Identify which cell holds the provided text, then report its [X, Y] central coordinate. 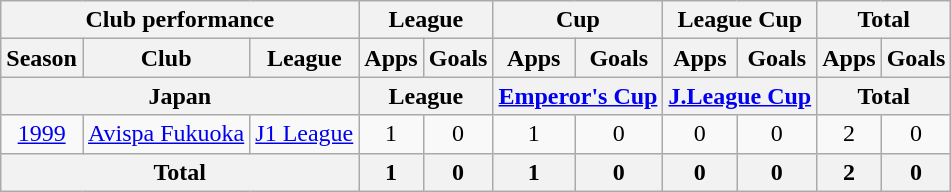
Emperor's Cup [578, 96]
Avispa Fukuoka [166, 134]
1999 [42, 134]
J.League Cup [740, 96]
Club performance [180, 20]
Club [166, 58]
J1 League [304, 134]
Season [42, 58]
Cup [578, 20]
League Cup [740, 20]
Japan [180, 96]
